Pinpoint the cell where the given text exists, returning its (X, Y) midpoint coordinate. 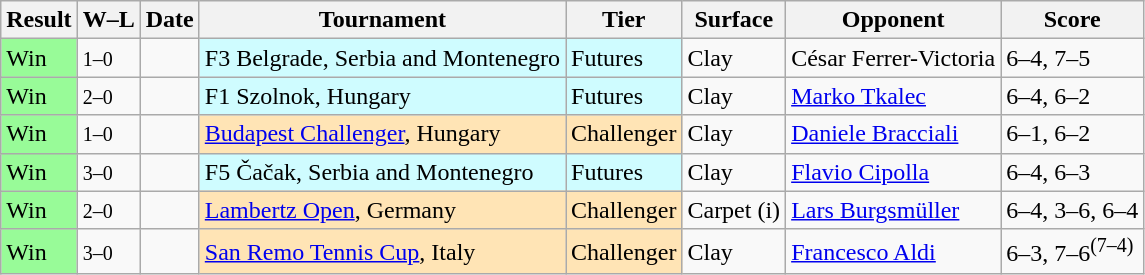
6–4, 6–2 (1072, 96)
César Ferrer-Victoria (894, 58)
Carpet (i) (734, 210)
F5 Čačak, Serbia and Montenegro (382, 172)
W–L (108, 20)
6–4, 3–6, 6–4 (1072, 210)
Surface (734, 20)
Tournament (382, 20)
6–4, 6–3 (1072, 172)
6–1, 6–2 (1072, 134)
6–4, 7–5 (1072, 58)
Opponent (894, 20)
Marko Tkalec (894, 96)
Tier (624, 20)
Lars Burgsmüller (894, 210)
Lambertz Open, Germany (382, 210)
Flavio Cipolla (894, 172)
Francesco Aldi (894, 252)
Date (170, 20)
F3 Belgrade, Serbia and Montenegro (382, 58)
Daniele Bracciali (894, 134)
Result (39, 20)
F1 Szolnok, Hungary (382, 96)
Budapest Challenger, Hungary (382, 134)
San Remo Tennis Cup, Italy (382, 252)
6–3, 7–6(7–4) (1072, 252)
Score (1072, 20)
